Provide the [X, Y] coordinate of the cell's center where the given text is located.  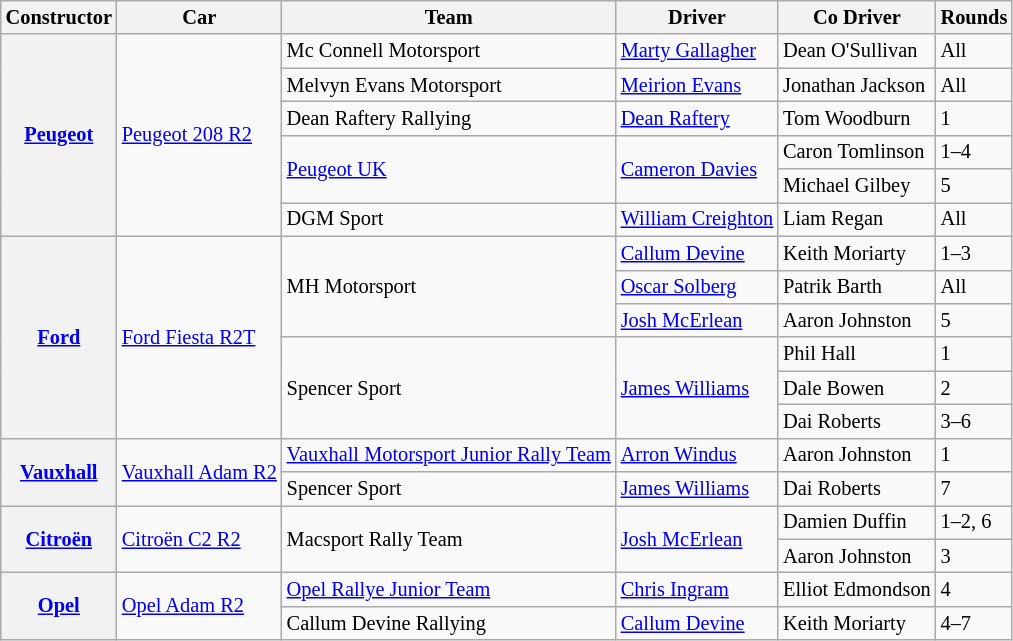
Opel Adam R2 [200, 606]
Ford [59, 337]
7 [974, 489]
4–7 [974, 623]
Peugeot UK [449, 168]
Patrik Barth [857, 287]
Opel [59, 606]
Meirion Evans [697, 85]
Car [200, 17]
Opel Rallye Junior Team [449, 589]
1–2, 6 [974, 522]
3 [974, 556]
1–4 [974, 152]
Caron Tomlinson [857, 152]
Callum Devine Rallying [449, 623]
Team [449, 17]
Macsport Rally Team [449, 538]
Cameron Davies [697, 168]
Liam Regan [857, 219]
Dean O'Sullivan [857, 51]
Peugeot [59, 135]
Jonathan Jackson [857, 85]
4 [974, 589]
3–6 [974, 421]
Dean Raftery [697, 118]
Marty Gallagher [697, 51]
Chris Ingram [697, 589]
Peugeot 208 R2 [200, 135]
William Creighton [697, 219]
Vauxhall Motorsport Junior Rally Team [449, 455]
Rounds [974, 17]
Oscar Solberg [697, 287]
Tom Woodburn [857, 118]
Citroën [59, 538]
Vauxhall Adam R2 [200, 472]
Ford Fiesta R2T [200, 337]
Phil Hall [857, 354]
Co Driver [857, 17]
2 [974, 388]
Driver [697, 17]
Melvyn Evans Motorsport [449, 85]
Citroën C2 R2 [200, 538]
Mc Connell Motorsport [449, 51]
DGM Sport [449, 219]
Dale Bowen [857, 388]
Constructor [59, 17]
Damien Duffin [857, 522]
Elliot Edmondson [857, 589]
Michael Gilbey [857, 186]
1–3 [974, 253]
MH Motorsport [449, 286]
Arron Windus [697, 455]
Vauxhall [59, 472]
Dean Raftery Rallying [449, 118]
